Determine the (x, y) coordinate at the center of the cell enclosing the given text.  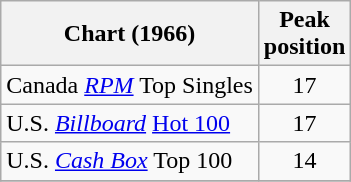
U.S. Billboard Hot 100 (130, 123)
U.S. Cash Box Top 100 (130, 161)
Chart (1966) (130, 34)
14 (304, 161)
Canada RPM Top Singles (130, 85)
Peakposition (304, 34)
